Return [X, Y] of the center of cell containing provided text 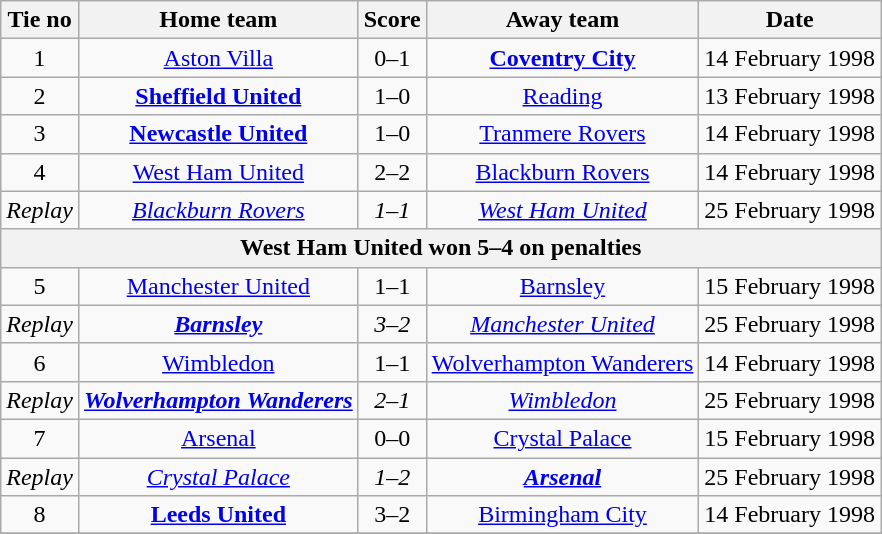
Leeds United [218, 515]
6 [40, 362]
13 February 1998 [790, 96]
7 [40, 438]
1 [40, 58]
Aston Villa [218, 58]
0–1 [392, 58]
3 [40, 134]
Birmingham City [562, 515]
Coventry City [562, 58]
5 [40, 286]
Date [790, 20]
0–0 [392, 438]
2–2 [392, 172]
Newcastle United [218, 134]
Tie no [40, 20]
2–1 [392, 400]
4 [40, 172]
1–2 [392, 477]
Tranmere Rovers [562, 134]
2 [40, 96]
8 [40, 515]
Score [392, 20]
Reading [562, 96]
Sheffield United [218, 96]
Away team [562, 20]
West Ham United won 5–4 on penalties [441, 248]
Home team [218, 20]
